Extract the (X, Y) coordinate from the center of the cell holding the provided text.  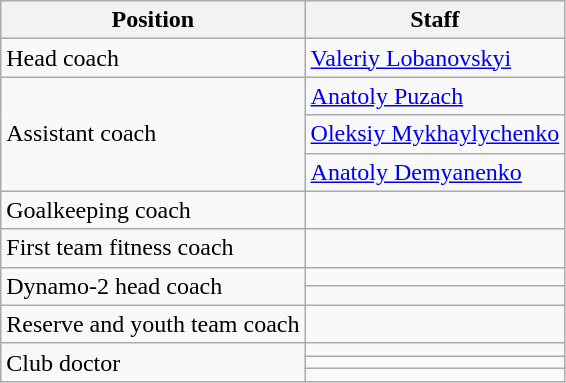
Dynamo-2 head coach (153, 286)
Goalkeeping coach (153, 210)
First team fitness coach (153, 248)
Anatoly Demyanenko (435, 172)
Valeriy Lobanovskyi (435, 58)
Reserve and youth team coach (153, 324)
Head coach (153, 58)
Staff (435, 20)
Anatoly Puzach (435, 96)
Position (153, 20)
Oleksiy Mykhaylychenko (435, 134)
Assistant coach (153, 134)
Club doctor (153, 362)
